From the cell containing the given text, extract its center point as (x, y) coordinate. 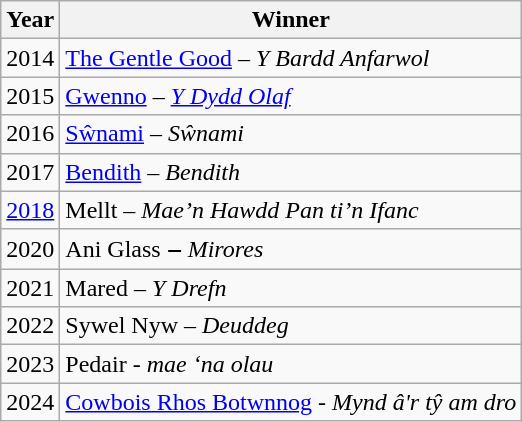
2023 (30, 364)
Cowbois Rhos Botwnnog - Mynd â'r tŷ am dro (291, 402)
Year (30, 20)
Sŵnami – Sŵnami (291, 134)
Ani Glass ‒ Mirores (291, 249)
2017 (30, 172)
The Gentle Good – Y Bardd Anfarwol (291, 58)
Winner (291, 20)
Mellt – Mae’n Hawdd Pan ti’n Ifanc (291, 210)
2021 (30, 288)
2016 (30, 134)
2020 (30, 249)
Gwenno – Y Dydd Olaf (291, 96)
2015 (30, 96)
2024 (30, 402)
Mared – Y Drefn (291, 288)
Bendith – Bendith (291, 172)
2018 (30, 210)
Sywel Nyw – Deuddeg (291, 326)
2014 (30, 58)
2022 (30, 326)
Pedair - mae ‘na olau (291, 364)
